From the cell containing the given text, extract its center point as (X, Y) coordinate. 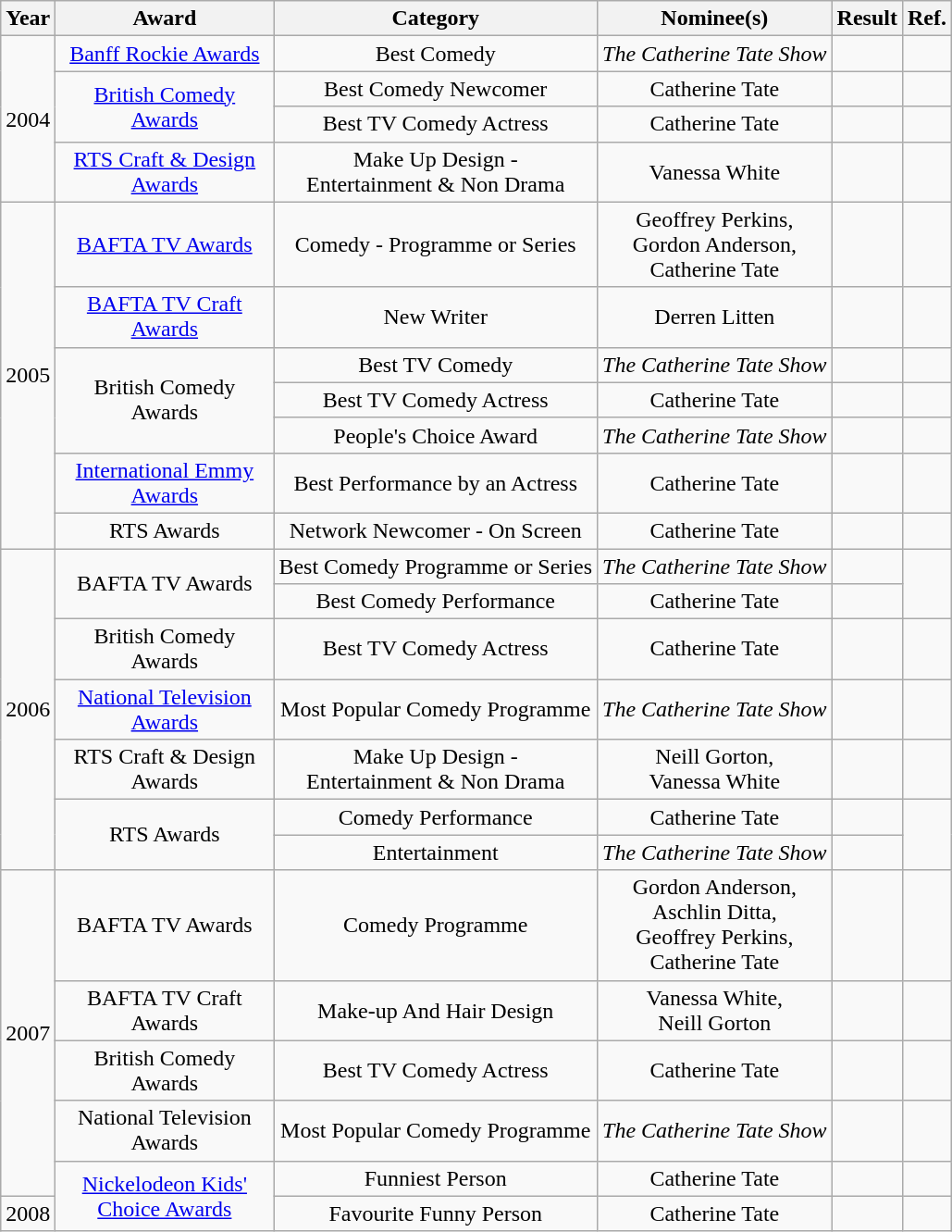
Best Performance by an Actress (436, 483)
Funniest Person (436, 1178)
Category (436, 19)
Entertainment (436, 852)
2008 (28, 1213)
Year (28, 19)
Award (165, 19)
2006 (28, 709)
Ref. (927, 19)
Favourite Funny Person (436, 1213)
Best Comedy Programme or Series (436, 566)
Derren Litten (715, 317)
Neill Gorton,Vanessa White (715, 770)
Make-up And Hair Design (436, 1011)
Nickelodeon Kids' Choice Awards (165, 1196)
Nominee(s) (715, 19)
Network Newcomer - On Screen (436, 530)
2004 (28, 118)
Vanessa White (715, 172)
2007 (28, 1033)
Comedy Performance (436, 817)
Best Comedy Performance (436, 602)
New Writer (436, 317)
Banff Rockie Awards (165, 54)
Comedy - Programme or Series (436, 244)
Result (867, 19)
Best Comedy (436, 54)
Best Comedy Newcomer (436, 89)
Best TV Comedy (436, 365)
2005 (28, 375)
Comedy Programme (436, 926)
Vanessa White,Neill Gorton (715, 1011)
Geoffrey Perkins,Gordon Anderson,Catherine Tate (715, 244)
Gordon Anderson,Aschlin Ditta,Geoffrey Perkins,Catherine Tate (715, 926)
International Emmy Awards (165, 483)
People's Choice Award (436, 435)
